Determine the [X, Y] coordinate at the center of the cell enclosing the given text.  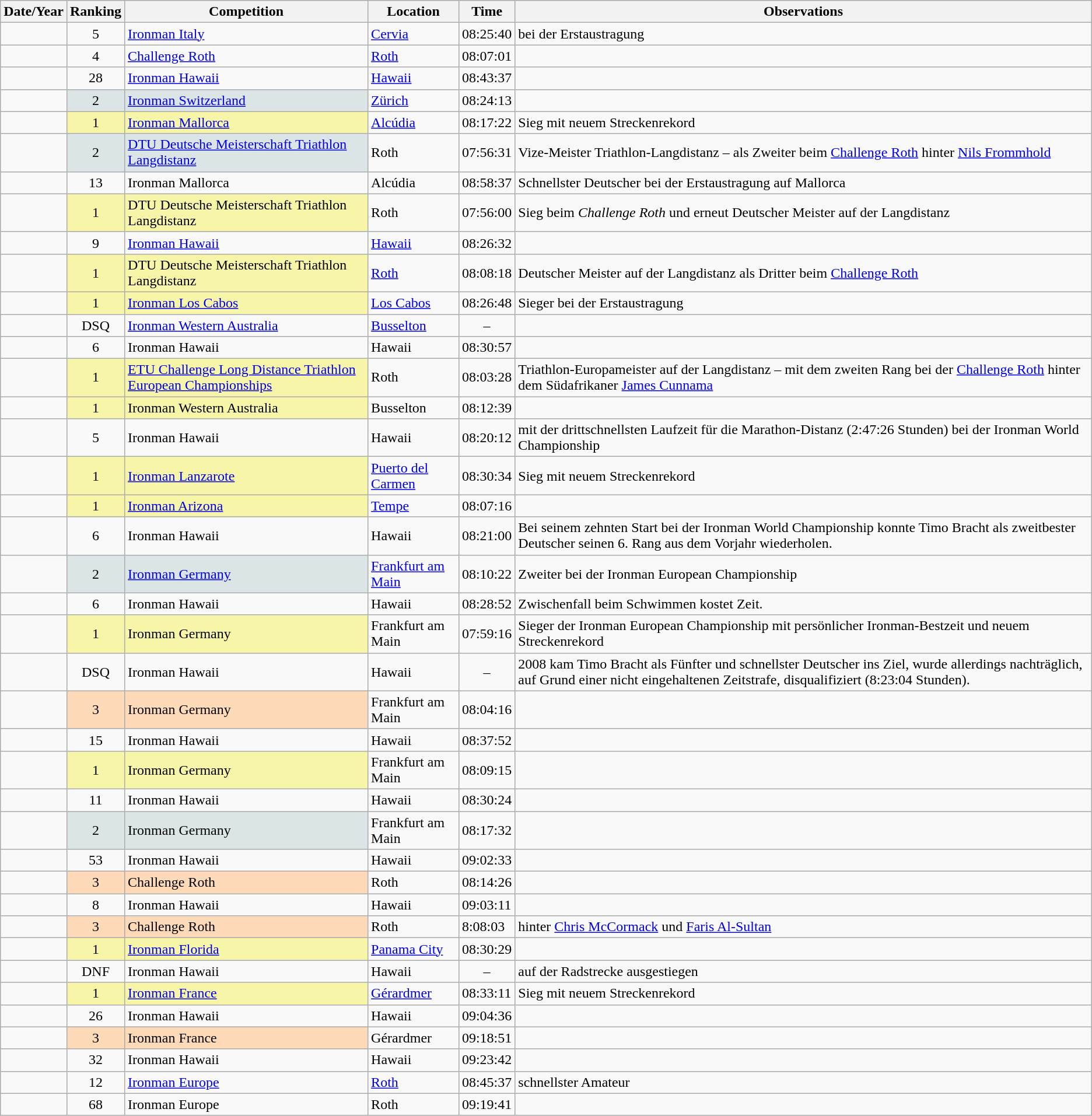
08:30:24 [487, 800]
08:08:18 [487, 273]
Ironman Switzerland [246, 100]
08:33:11 [487, 993]
Bei seinem zehnten Start bei der Ironman World Championship konnte Timo Bracht als zweitbester Deutscher seinen 6. Rang aus dem Vorjahr wiederholen. [803, 536]
8 [96, 905]
Tempe [414, 506]
08:30:34 [487, 476]
Puerto del Carmen [414, 476]
08:07:01 [487, 56]
Location [414, 12]
08:24:13 [487, 100]
15 [96, 740]
Ironman Florida [246, 949]
Sieger bei der Erstaustragung [803, 303]
Deutscher Meister auf der Langdistanz als Dritter beim Challenge Roth [803, 273]
Time [487, 12]
07:59:16 [487, 634]
Zweiter bei der Ironman European Championship [803, 574]
09:04:36 [487, 1016]
Ironman Los Cabos [246, 303]
08:21:00 [487, 536]
hinter Chris McCormack und Faris Al-Sultan [803, 927]
DNF [96, 971]
68 [96, 1104]
09:23:42 [487, 1060]
Los Cabos [414, 303]
08:12:39 [487, 408]
4 [96, 56]
08:17:22 [487, 123]
08:17:32 [487, 830]
08:30:57 [487, 348]
Panama City [414, 949]
Sieg beim Challenge Roth und erneut Deutscher Meister auf der Langdistanz [803, 212]
Ranking [96, 12]
Zwischenfall beim Schwimmen kostet Zeit. [803, 604]
08:09:15 [487, 770]
bei der Erstaustragung [803, 34]
08:43:37 [487, 78]
Ironman Italy [246, 34]
08:04:16 [487, 709]
13 [96, 183]
Competition [246, 12]
08:26:48 [487, 303]
Sieger der Ironman European Championship mit persönlicher Ironman-Bestzeit und neuem Streckenrekord [803, 634]
Cervia [414, 34]
09:03:11 [487, 905]
08:20:12 [487, 438]
08:25:40 [487, 34]
08:45:37 [487, 1082]
Vize-Meister Triathlon-Langdistanz – als Zweiter beim Challenge Roth hinter Nils Frommhold [803, 153]
Triathlon-Europameister auf der Langdistanz – mit dem zweiten Rang bei der Challenge Roth hinter dem Südafrikaner James Cunnama [803, 378]
09:18:51 [487, 1038]
mit der drittschnellsten Laufzeit für die Marathon-Distanz (2:47:26 Stunden) bei der Ironman World Championship [803, 438]
07:56:00 [487, 212]
Date/Year [34, 12]
08:10:22 [487, 574]
auf der Radstrecke ausgestiegen [803, 971]
schnellster Amateur [803, 1082]
32 [96, 1060]
ETU Challenge Long Distance Triathlon European Championships [246, 378]
08:58:37 [487, 183]
08:26:32 [487, 243]
Schnellster Deutscher bei der Erstaustragung auf Mallorca [803, 183]
08:37:52 [487, 740]
Zürich [414, 100]
53 [96, 860]
09:19:41 [487, 1104]
08:28:52 [487, 604]
11 [96, 800]
08:03:28 [487, 378]
12 [96, 1082]
Observations [803, 12]
07:56:31 [487, 153]
08:30:29 [487, 949]
08:14:26 [487, 883]
09:02:33 [487, 860]
Ironman Lanzarote [246, 476]
8:08:03 [487, 927]
Ironman Arizona [246, 506]
26 [96, 1016]
08:07:16 [487, 506]
9 [96, 243]
28 [96, 78]
